Identify which cell holds the provided text, then report its (x, y) central coordinate. 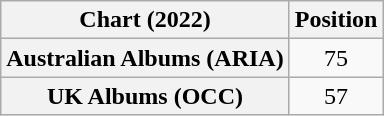
Chart (2022) (145, 20)
Australian Albums (ARIA) (145, 58)
Position (336, 20)
UK Albums (OCC) (145, 96)
57 (336, 96)
75 (336, 58)
